Scan for the cell matching the given text and deliver its [x, y] coordinate at center. 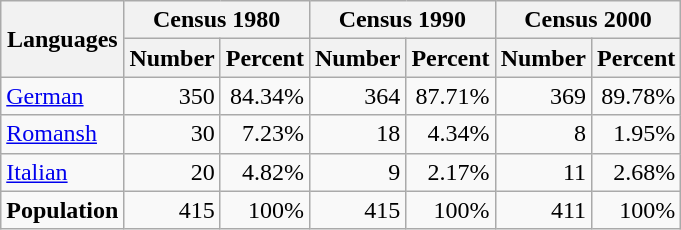
8 [543, 134]
Italian [62, 172]
369 [543, 96]
30 [172, 134]
Languages [62, 39]
2.17% [450, 172]
4.34% [450, 134]
4.82% [264, 172]
87.71% [450, 96]
89.78% [636, 96]
364 [357, 96]
411 [543, 210]
Census 1980 [217, 20]
Population [62, 210]
Census 2000 [588, 20]
350 [172, 96]
9 [357, 172]
German [62, 96]
11 [543, 172]
1.95% [636, 134]
2.68% [636, 172]
20 [172, 172]
Romansh [62, 134]
Census 1990 [402, 20]
7.23% [264, 134]
18 [357, 134]
84.34% [264, 96]
